Locate the cell with the specified text and output its [X, Y] center coordinate. 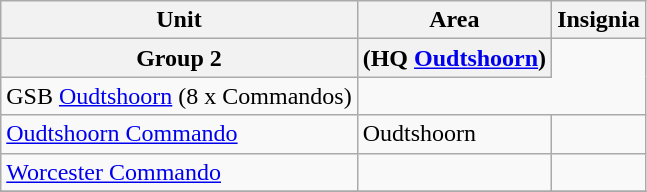
Oudtshoorn Commando [179, 134]
GSB Oudtshoorn (8 x Commandos) [179, 96]
(HQ Oudtshoorn) [454, 58]
Oudtshoorn [454, 134]
Worcester Commando [179, 172]
Unit [179, 20]
Insignia [599, 20]
Area [454, 20]
Group 2 [179, 58]
